Search for the cell housing the specified text and yield its [X, Y] center coordinate. 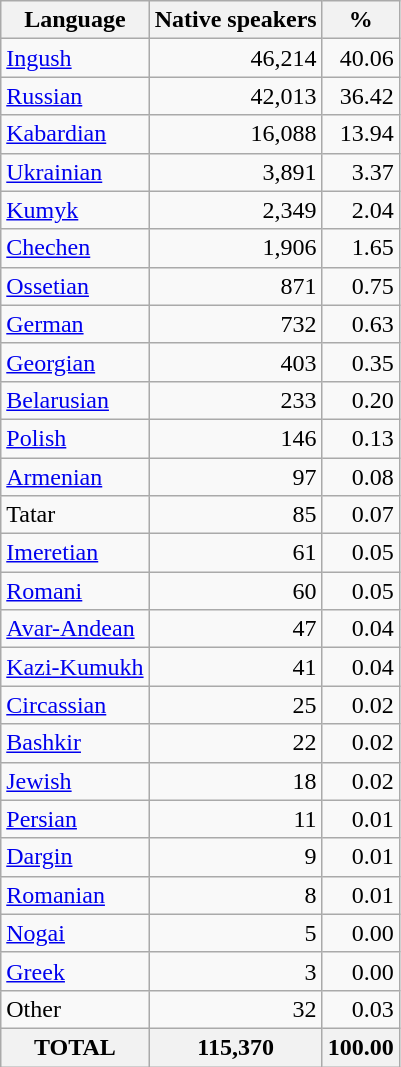
100.00 [360, 1047]
0.75 [360, 286]
9 [236, 857]
146 [236, 438]
Nogai [75, 933]
40.06 [360, 58]
1,906 [236, 248]
47 [236, 629]
Chechen [75, 248]
Ukrainian [75, 172]
TOTAL [75, 1047]
0.63 [360, 324]
0.07 [360, 515]
32 [236, 1009]
36.42 [360, 96]
25 [236, 705]
1.65 [360, 248]
Circassian [75, 705]
60 [236, 591]
2.04 [360, 210]
Belarusian [75, 400]
Imeretian [75, 553]
German [75, 324]
Native speakers [236, 20]
Greek [75, 971]
732 [236, 324]
5 [236, 933]
% [360, 20]
11 [236, 819]
3.37 [360, 172]
8 [236, 895]
Kumyk [75, 210]
Polish [75, 438]
Ingush [75, 58]
13.94 [360, 134]
115,370 [236, 1047]
0.03 [360, 1009]
Kazi-Kumukh [75, 667]
42,013 [236, 96]
Language [75, 20]
Kabardian [75, 134]
3,891 [236, 172]
Tatar [75, 515]
Romanian [75, 895]
85 [236, 515]
16,088 [236, 134]
Ossetian [75, 286]
Russian [75, 96]
871 [236, 286]
0.08 [360, 477]
41 [236, 667]
Jewish [75, 781]
61 [236, 553]
233 [236, 400]
0.35 [360, 362]
18 [236, 781]
Avar-Andean [75, 629]
Persian [75, 819]
Georgian [75, 362]
Romani [75, 591]
0.13 [360, 438]
46,214 [236, 58]
403 [236, 362]
Armenian [75, 477]
Dargin [75, 857]
Bashkir [75, 743]
3 [236, 971]
0.20 [360, 400]
Other [75, 1009]
2,349 [236, 210]
97 [236, 477]
22 [236, 743]
